From the cell containing the given text, extract its center point as [X, Y] coordinate. 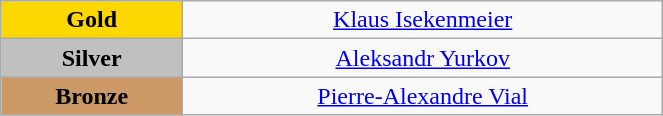
Gold [92, 20]
Silver [92, 58]
Pierre-Alexandre Vial [423, 96]
Klaus Isekenmeier [423, 20]
Aleksandr Yurkov [423, 58]
Bronze [92, 96]
